Output the [X, Y] coordinate of the center of the cell containing the given text.  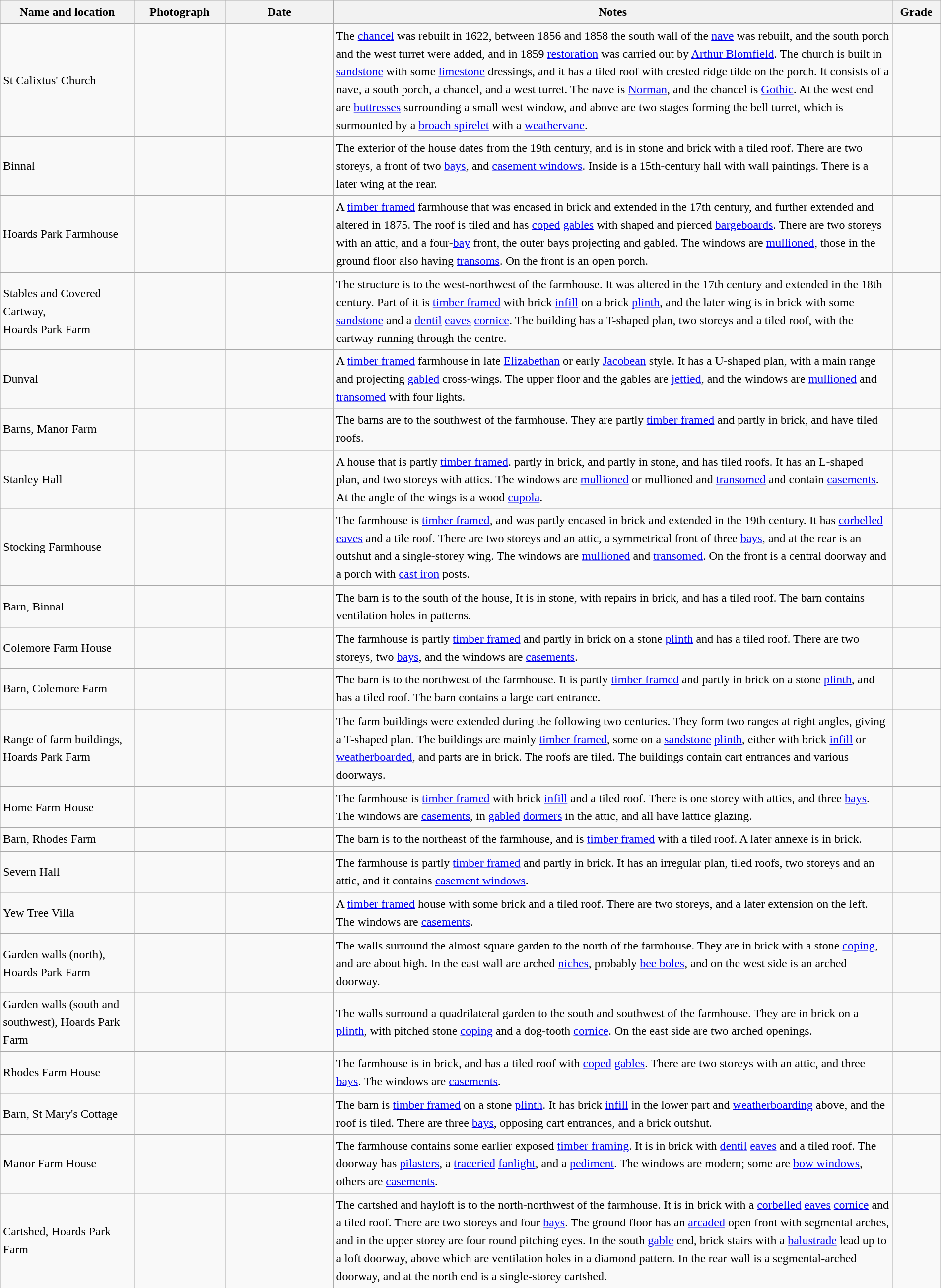
Garden walls (south and southwest), Hoards Park Farm [67, 1022]
Photograph [180, 12]
Barn, Colemore Farm [67, 689]
A timber framed house with some brick and a tiled roof. There are two storeys, and a later extension on the left. The windows are casements. [612, 913]
Manor Farm House [67, 1163]
Severn Hall [67, 872]
Dunval [67, 379]
St Calixtus' Church [67, 80]
The farmhouse is in brick, and has a tiled roof with coped gables. There are two storeys with an attic, and three bays. The windows are casements. [612, 1072]
Barns, Manor Farm [67, 429]
Stanley Hall [67, 479]
Cartshed, Hoards Park Farm [67, 1241]
The barn is to the south of the house, It is in stone, with repairs in brick, and has a tiled roof. The barn contains ventilation holes in patterns. [612, 607]
Stocking Farmhouse [67, 547]
Name and location [67, 12]
Date [279, 12]
Garden walls (north),Hoards Park Farm [67, 963]
Stables and Covered Cartway,Hoards Park Farm [67, 311]
Barn, Binnal [67, 607]
Home Farm House [67, 807]
Rhodes Farm House [67, 1072]
Hoards Park Farmhouse [67, 234]
Yew Tree Villa [67, 913]
Colemore Farm House [67, 647]
Barn, St Mary's Cottage [67, 1114]
Binnal [67, 166]
Range of farm buildings,Hoards Park Farm [67, 748]
Barn, Rhodes Farm [67, 840]
Grade [916, 12]
The barn is to the northeast of the farmhouse, and is timber framed with a tiled roof. A later annexe is in brick. [612, 840]
Notes [612, 12]
The barns are to the southwest of the farmhouse. They are partly timber framed and partly in brick, and have tiled roofs. [612, 429]
